Detect which cell encompasses the target text, then output its (X, Y) center coordinate. 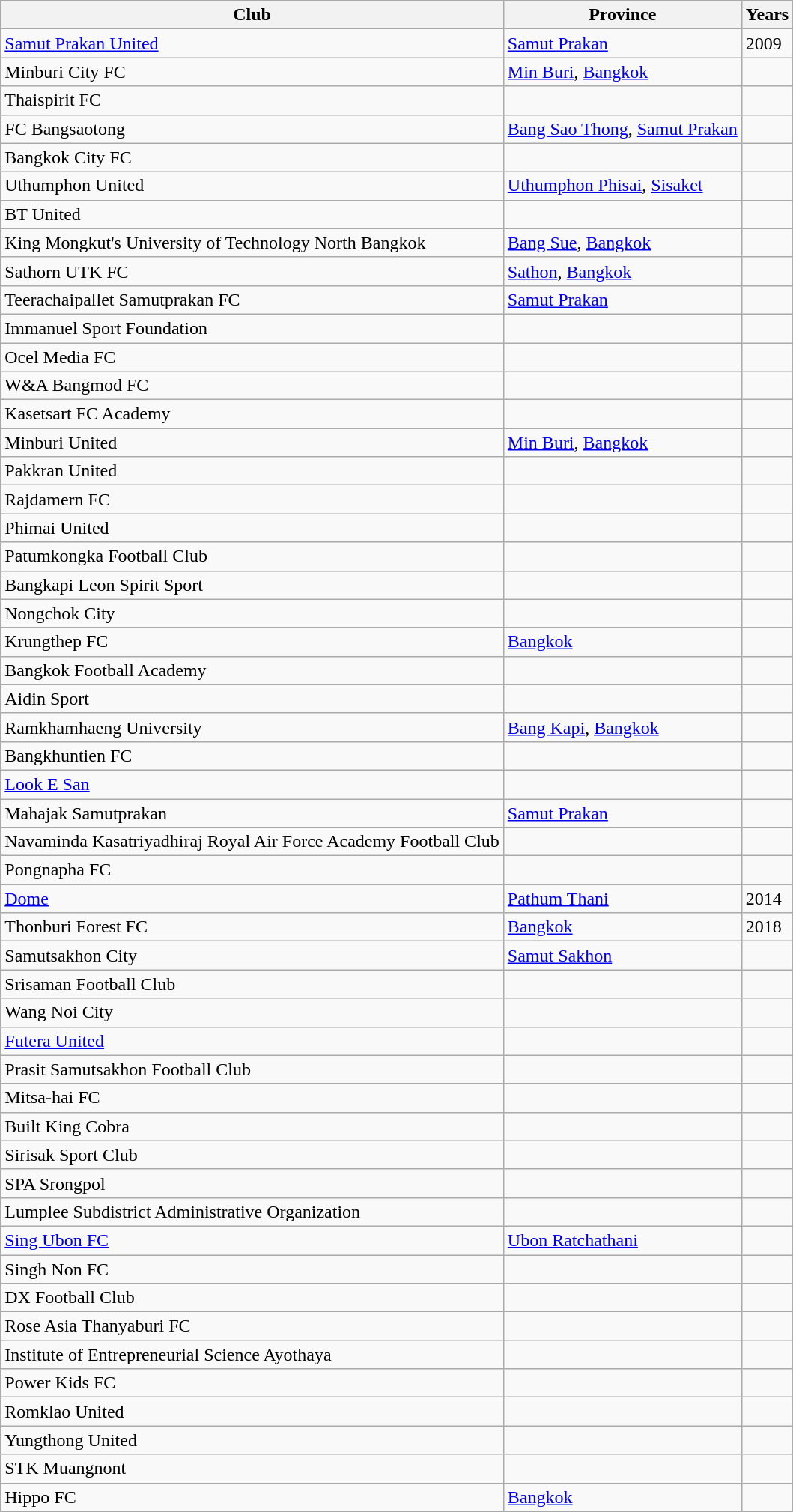
Bangkapi Leon Spirit Sport (252, 585)
Power Kids FC (252, 1383)
Rajdamern FC (252, 500)
Ubon Ratchathani (622, 1240)
Mitsa-hai FC (252, 1098)
FC Bangsaotong (252, 129)
Sathorn UTK FC (252, 271)
W&A Bangmod FC (252, 386)
Bang Sue, Bangkok (622, 243)
Lumplee Subdistrict Administrative Organization (252, 1212)
Prasit Samutsakhon Football Club (252, 1069)
Mahajak Samutprakan (252, 813)
Bangkok Football Academy (252, 670)
Hippo FC (252, 1497)
Dome (252, 899)
DX Football Club (252, 1298)
Rose Asia Thanyaburi FC (252, 1326)
Club (252, 15)
Bangkhuntien FC (252, 756)
Srisaman Football Club (252, 984)
Phimai United (252, 528)
King Mongkut's University of Technology North Bangkok (252, 243)
Pathum Thani (622, 899)
Years (767, 15)
Thonburi Forest FC (252, 927)
Uthumphon United (252, 186)
Samut Sakhon (622, 956)
Singh Non FC (252, 1269)
STK Muangnont (252, 1469)
Bang Sao Thong, Samut Prakan (622, 129)
2018 (767, 927)
Ramkhamhaeng University (252, 727)
2014 (767, 899)
Minburi City FC (252, 72)
Uthumphon Phisai, Sisaket (622, 186)
Futera United (252, 1041)
Patumkongka Football Club (252, 556)
Pakkran United (252, 471)
Romklao United (252, 1412)
Nongchok City (252, 613)
BT United (252, 214)
Sirisak Sport Club (252, 1155)
Institute of Entrepreneurial Science Ayothaya (252, 1355)
Pongnapha FC (252, 870)
Sing Ubon FC (252, 1240)
Bang Kapi, Bangkok (622, 727)
Aidin Sport (252, 699)
Ocel Media FC (252, 357)
Yungthong United (252, 1440)
Navaminda Kasatriyadhiraj Royal Air Force Academy Football Club (252, 842)
Minburi United (252, 443)
Samut Prakan United (252, 43)
Samutsakhon City (252, 956)
Thaispirit FC (252, 100)
Teerachaipallet Samutprakan FC (252, 300)
Immanuel Sport Foundation (252, 328)
Bangkok City FC (252, 157)
Look E San (252, 784)
Krungthep FC (252, 642)
Kasetsart FC Academy (252, 414)
SPA Srongpol (252, 1183)
Wang Noi City (252, 1012)
2009 (767, 43)
Sathon, Bangkok (622, 271)
Province (622, 15)
Built King Cobra (252, 1126)
